Identify which cell holds the provided text, then report its [x, y] central coordinate. 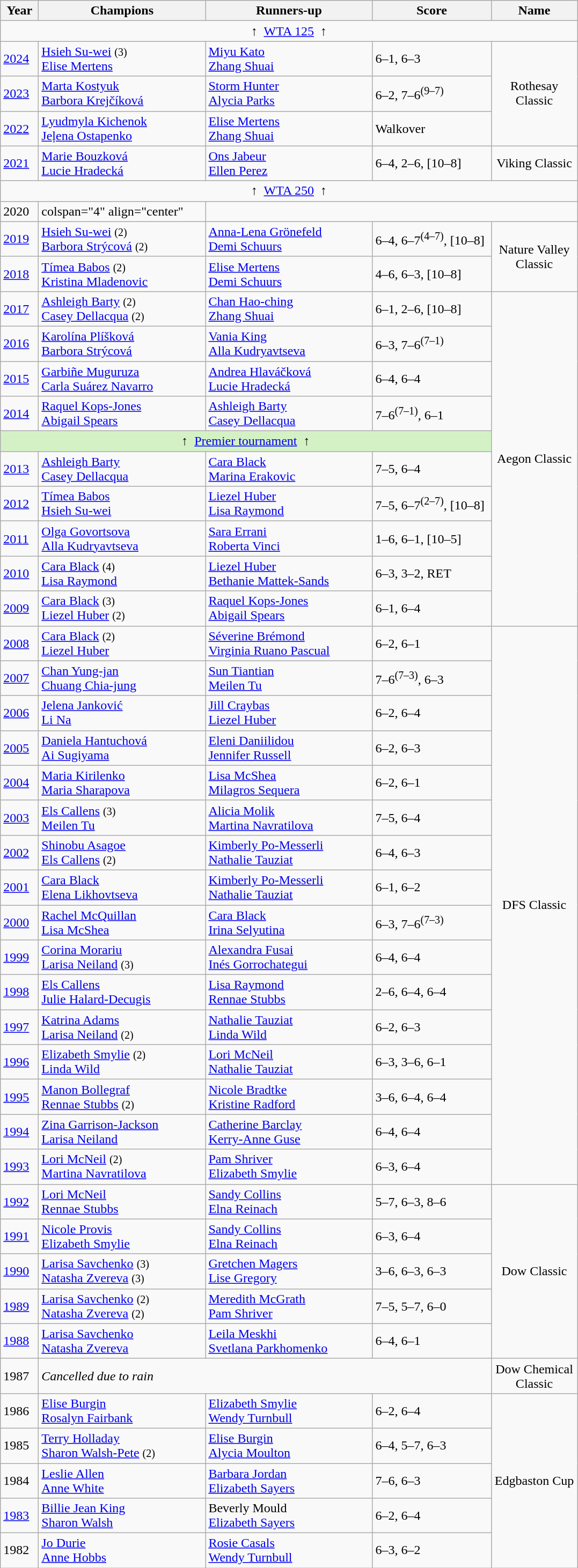
2004 [19, 783]
1987 [19, 1376]
Jo Durie Anne Hobbs [122, 1551]
Larisa Savchenko (3) Natasha Zvereva (3) [122, 1271]
Els Callens Julie Halard-Decugis [122, 992]
6–4, 5–7, 6–3 [431, 1446]
Cara Black Elena Likhovtseva [122, 887]
6–3, 3–6, 6–1 [431, 1062]
Dow Classic [535, 1271]
Hsieh Su-wei (3) Elise Mertens [122, 59]
Name [535, 11]
Olga Govortsova Alla Kudryavtseva [122, 538]
Lori McNeil Rennae Stubbs [122, 1201]
1997 [19, 1027]
Rothesay Classic [535, 93]
7–5, 6–7(2–7), [10–8] [431, 504]
Manon Bollegraf Rennae Stubbs (2) [122, 1097]
Chan Hao-ching Zhang Shuai [289, 309]
6–3, 7–6(7–1) [431, 343]
4–6, 6–3, [10–8] [431, 273]
Walkover [431, 129]
Marta Kostyuk Barbora Krejčíková [122, 93]
↑ WTA 250 ↑ [289, 191]
Vania King Alla Kudryavtseva [289, 343]
Barbara Jordan Elizabeth Sayers [289, 1480]
Tímea Babos Hsieh Su-wei [122, 504]
2006 [19, 713]
Catherine Barclay Kerry-Anne Guse [289, 1131]
7–6, 6–3 [431, 1480]
7–6(7–1), 6–1 [431, 414]
6–2, 7–6(9–7) [431, 93]
2011 [19, 538]
↑ Premier tournament ↑ [246, 441]
2021 [19, 163]
1988 [19, 1341]
Meredith McGrath Pam Shriver [289, 1306]
2–6, 6–4, 6–4 [431, 992]
Billie Jean King Sharon Walsh [122, 1515]
1994 [19, 1131]
2008 [19, 644]
2000 [19, 922]
1996 [19, 1062]
Lisa Raymond Rennae Stubbs [289, 992]
Garbiñe Muguruza Carla Suárez Navarro [122, 379]
Rosie Casals Wendy Turnbull [289, 1551]
1983 [19, 1515]
2015 [19, 379]
2024 [19, 59]
1986 [19, 1410]
Pam Shriver Elizabeth Smylie [289, 1167]
6–1, 2–6, [10–8] [431, 309]
Cara Black Marina Erakovic [289, 469]
1995 [19, 1097]
Cancelled due to rain [265, 1376]
Shinobu Asagoe Els Callens (2) [122, 853]
2007 [19, 678]
Corina Morariu Larisa Neiland (3) [122, 958]
3–6, 6–3, 6–3 [431, 1271]
Aegon Classic [535, 458]
Liezel Huber Lisa Raymond [289, 504]
2009 [19, 608]
Maria Kirilenko Maria Sharapova [122, 783]
Nicole Bradtke Kristine Radford [289, 1097]
Larisa Savchenko Natasha Zvereva [122, 1341]
Storm Hunter Alycia Parks [289, 93]
Ashleigh Barty (2) Casey Dellacqua (2) [122, 309]
6–3, 3–2, RET [431, 574]
Jill Craybas Liezel Huber [289, 713]
Sun Tiantian Meilen Tu [289, 678]
Lori McNeil (2) Martina Navratilova [122, 1167]
Jelena Janković Li Na [122, 713]
Viking Classic [535, 163]
6–4, 6–3 [431, 853]
2013 [19, 469]
Leslie Allen Anne White [122, 1480]
Cara Black (4) Lisa Raymond [122, 574]
Anna-Lena Grönefeld Demi Schuurs [289, 239]
1999 [19, 958]
Lyudmyla Kichenok Jeļena Ostapenko [122, 129]
Elise Mertens Demi Schuurs [289, 273]
1989 [19, 1306]
2019 [19, 239]
Alicia Molik Martina Navratilova [289, 817]
Alexandra Fusai Inés Gorrochategui [289, 958]
Nature Valley Classic [535, 256]
1990 [19, 1271]
1991 [19, 1237]
↑ WTA 125 ↑ [289, 31]
1984 [19, 1480]
Katrina Adams Larisa Neiland (2) [122, 1027]
2012 [19, 504]
6–1, 6–2 [431, 887]
Ons Jabeur Ellen Perez [289, 163]
2022 [19, 129]
1992 [19, 1201]
Cara Black Irina Selyutina [289, 922]
Rachel McQuillan Lisa McShea [122, 922]
Elise Burgin Rosalyn Fairbank [122, 1410]
Chan Yung-jan Chuang Chia-jung [122, 678]
Nathalie Tauziat Linda Wild [289, 1027]
2018 [19, 273]
Lori McNeil Nathalie Tauziat [289, 1062]
3–6, 6–4, 6–4 [431, 1097]
Dow Chemical Classic [535, 1376]
Andrea Hlaváčková Lucie Hradecká [289, 379]
2001 [19, 887]
6–1, 6–4 [431, 608]
Marie Bouzková Lucie Hradecká [122, 163]
Elizabeth Smylie (2) Linda Wild [122, 1062]
Daniela Hantuchová Ai Sugiyama [122, 748]
6–4, 6–7(4–7), [10–8] [431, 239]
2014 [19, 414]
Sara Errani Roberta Vinci [289, 538]
2017 [19, 309]
7–5, 5–7, 6–0 [431, 1306]
Zina Garrison-Jackson Larisa Neiland [122, 1131]
1993 [19, 1167]
Beverly Mould Elizabeth Sayers [289, 1515]
Eleni Daniilidou Jennifer Russell [289, 748]
Cara Black (3) Liezel Huber (2) [122, 608]
Karolína Plíšková Barbora Strýcová [122, 343]
Gretchen Magers Lise Gregory [289, 1271]
Champions [122, 11]
7–6(7–3), 6–3 [431, 678]
Elise Burgin Alycia Moulton [289, 1446]
Cara Black (2) Liezel Huber [122, 644]
2010 [19, 574]
Séverine Brémond Virginia Ruano Pascual [289, 644]
Runners-up [289, 11]
2002 [19, 853]
2023 [19, 93]
Miyu Kato Zhang Shuai [289, 59]
colspan="4" align="center" [122, 211]
2003 [19, 817]
1998 [19, 992]
Hsieh Su-wei (2) Barbora Strýcová (2) [122, 239]
1–6, 6–1, [10–5] [431, 538]
6–4, 6–1 [431, 1341]
Lisa McShea Milagros Sequera [289, 783]
Terry Holladay Sharon Walsh-Pete (2) [122, 1446]
1982 [19, 1551]
5–7, 6–3, 8–6 [431, 1201]
1985 [19, 1446]
Nicole Provis Elizabeth Smylie [122, 1237]
6–3, 7–6(7–3) [431, 922]
Liezel Huber Bethanie Mattek-Sands [289, 574]
Elizabeth Smylie Wendy Turnbull [289, 1410]
Els Callens (3) Meilen Tu [122, 817]
DFS Classic [535, 905]
6–1, 6–3 [431, 59]
Leila Meskhi Svetlana Parkhomenko [289, 1341]
Elise Mertens Zhang Shuai [289, 129]
6–3, 6–2 [431, 1551]
Score [431, 11]
Tímea Babos (2) Kristina Mladenovic [122, 273]
Edgbaston Cup [535, 1480]
Larisa Savchenko (2) Natasha Zvereva (2) [122, 1306]
2005 [19, 748]
2020 [19, 211]
6–4, 2–6, [10–8] [431, 163]
Year [19, 11]
2016 [19, 343]
